Identify which cell holds the provided text, then report its [X, Y] central coordinate. 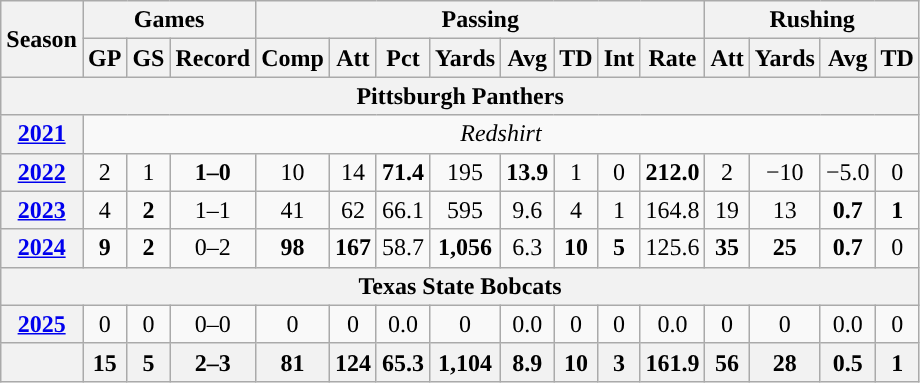
164.8 [672, 210]
2023 [42, 210]
2022 [42, 172]
8.9 [528, 362]
13.9 [528, 172]
9 [104, 248]
Pittsburgh Panthers [460, 96]
Redshirt [500, 134]
595 [466, 210]
6.3 [528, 248]
GP [104, 58]
1,104 [466, 362]
25 [784, 248]
58.7 [402, 248]
Rushing [812, 20]
1–1 [213, 210]
15 [104, 362]
19 [727, 210]
124 [352, 362]
Int [619, 58]
62 [352, 210]
81 [293, 362]
GS [148, 58]
2024 [42, 248]
125.6 [672, 248]
2021 [42, 134]
Pct [402, 58]
195 [466, 172]
0–2 [213, 248]
Season [42, 39]
Passing [480, 20]
3 [619, 362]
Comp [293, 58]
1–0 [213, 172]
41 [293, 210]
0–0 [213, 324]
161.9 [672, 362]
28 [784, 362]
65.3 [402, 362]
9.6 [528, 210]
56 [727, 362]
2–3 [213, 362]
14 [352, 172]
66.1 [402, 210]
−10 [784, 172]
212.0 [672, 172]
13 [784, 210]
Games [168, 20]
2025 [42, 324]
167 [352, 248]
1,056 [466, 248]
35 [727, 248]
Rate [672, 58]
Texas State Bobcats [460, 286]
−5.0 [848, 172]
71.4 [402, 172]
Record [213, 58]
0.5 [848, 362]
98 [293, 248]
